Extract the (x, y) coordinate from the center of the cell holding the provided text.  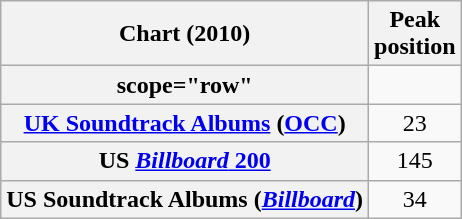
23 (415, 123)
Chart (2010) (185, 34)
US Soundtrack Albums (Billboard) (185, 199)
145 (415, 161)
US Billboard 200 (185, 161)
scope="row" (185, 85)
34 (415, 199)
Peakposition (415, 34)
UK Soundtrack Albums (OCC) (185, 123)
